Locate the cell with the specified text and output its [x, y] center coordinate. 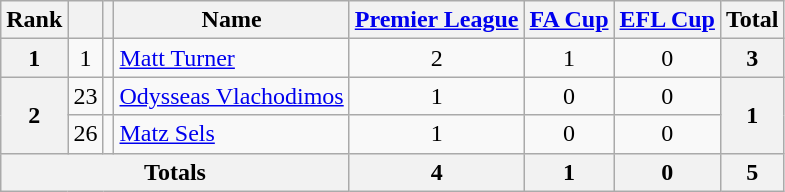
Matt Turner [232, 58]
5 [752, 172]
23 [86, 96]
Matz Sels [232, 134]
EFL Cup [667, 20]
FA Cup [569, 20]
Totals [175, 172]
26 [86, 134]
4 [436, 172]
Name [232, 20]
Odysseas Vlachodimos [232, 96]
Rank [34, 20]
Premier League [436, 20]
Total [752, 20]
3 [752, 58]
